Output the [x, y] coordinate of the center of the cell containing the given text.  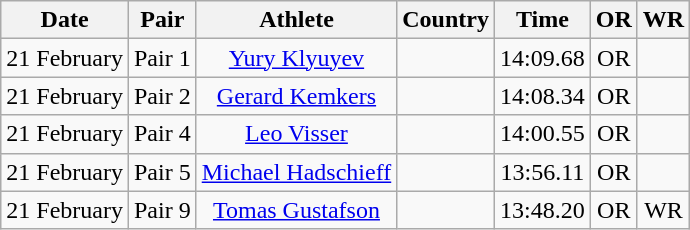
Tomas Gustafson [296, 210]
Time [542, 20]
13:48.20 [542, 210]
Michael Hadschieff [296, 172]
Pair 9 [162, 210]
13:56.11 [542, 172]
Country [446, 20]
Pair 2 [162, 96]
Date [65, 20]
14:08.34 [542, 96]
14:00.55 [542, 134]
Leo Visser [296, 134]
14:09.68 [542, 58]
Pair [162, 20]
Yury Klyuyev [296, 58]
Pair 4 [162, 134]
Gerard Kemkers [296, 96]
Pair 5 [162, 172]
Athlete [296, 20]
Pair 1 [162, 58]
